Scan for the cell matching the given text and deliver its [X, Y] coordinate at center. 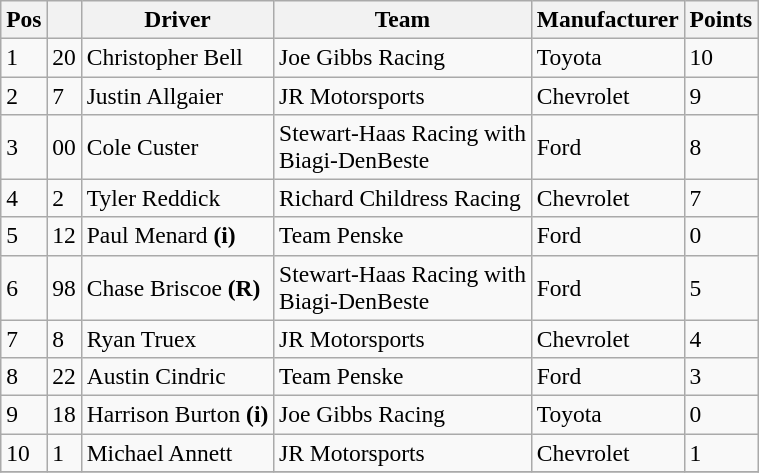
Ryan Truex [177, 339]
Driver [177, 19]
Michael Annett [177, 452]
Points [721, 19]
Team [403, 19]
Tyler Reddick [177, 198]
Richard Childress Racing [403, 198]
Chase Briscoe (R) [177, 288]
Paul Menard (i) [177, 236]
Pos [24, 19]
00 [64, 146]
Justin Allgaier [177, 95]
Austin Cindric [177, 376]
12 [64, 236]
6 [24, 288]
98 [64, 288]
18 [64, 414]
22 [64, 376]
Manufacturer [608, 19]
Cole Custer [177, 146]
Harrison Burton (i) [177, 414]
Christopher Bell [177, 57]
20 [64, 57]
